Pinpoint the cell where the given text exists, returning its [X, Y] midpoint coordinate. 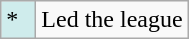
* [18, 20]
Led the league [112, 20]
